Detect which cell encompasses the target text, then output its [x, y] center coordinate. 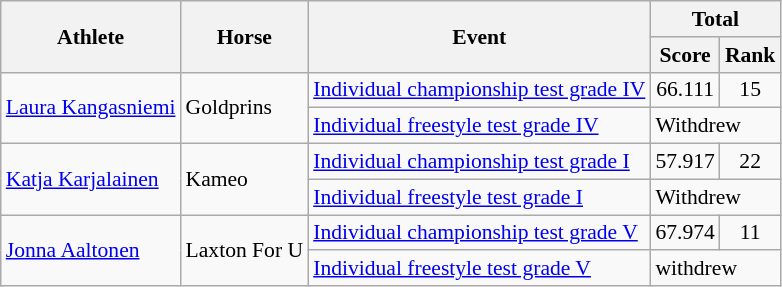
Individual freestyle test grade I [479, 197]
Individual freestyle test grade IV [479, 126]
22 [750, 162]
Individual championship test grade I [479, 162]
15 [750, 90]
Score [684, 55]
57.917 [684, 162]
Kameo [245, 180]
66.111 [684, 90]
Katja Karjalainen [91, 180]
Goldprins [245, 108]
Rank [750, 55]
withdrew [715, 269]
Individual championship test grade V [479, 233]
Event [479, 36]
67.974 [684, 233]
Total [715, 19]
Jonna Aaltonen [91, 250]
Athlete [91, 36]
Laxton For U [245, 250]
Horse [245, 36]
11 [750, 233]
Individual championship test grade IV [479, 90]
Laura Kangasniemi [91, 108]
Individual freestyle test grade V [479, 269]
